Determine the [X, Y] coordinate at the center of the cell enclosing the given text.  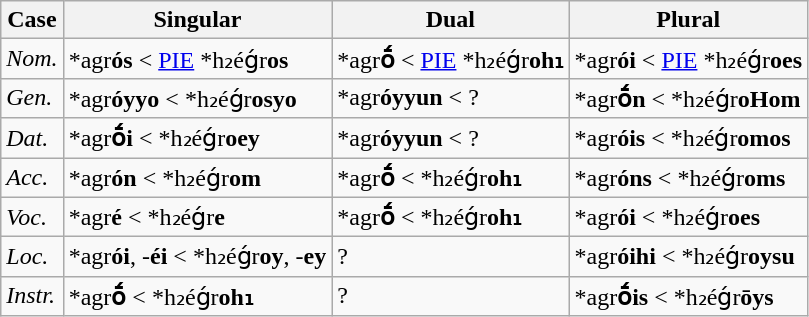
Plural [688, 20]
*agrói < *h₂éǵroes [688, 217]
*agróns < *h₂éǵroms [688, 178]
Acc. [32, 178]
*agrṓ < PIE *h₂éǵroh₁ [450, 59]
Singular [198, 20]
Case [32, 20]
Nom. [32, 59]
*agrṓn < *h₂éǵroHom [688, 98]
*agrós < PIE *h₂éǵros [198, 59]
Dual [450, 20]
*agrṓis < *h₂éǵrōys [688, 296]
*agróis < *h₂éǵromos [688, 138]
Instr. [32, 296]
*agré < *h₂éǵre [198, 217]
*agróyyo < *h₂éǵrosyo [198, 98]
*agrṓi < *h₂éǵroey [198, 138]
Dat. [32, 138]
*agrói, -éi < *h₂éǵroy, -ey [198, 257]
*agróihi < *h₂éǵroysu [688, 257]
*agrón < *h₂éǵrom [198, 178]
Gen. [32, 98]
Loc. [32, 257]
*agrói < PIE *h₂éǵroes [688, 59]
Voc. [32, 217]
